Capture the cell that displays the provided text and extract its (X, Y) central coordinate. 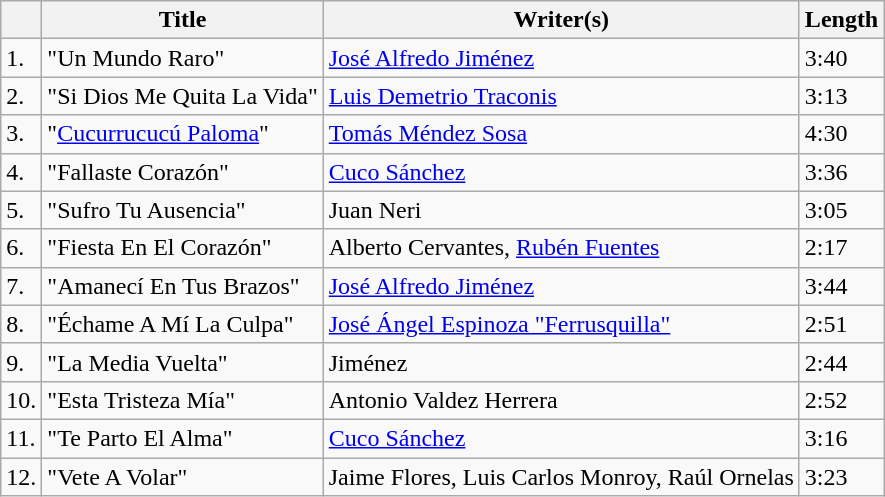
3:05 (841, 210)
3:23 (841, 477)
2:51 (841, 324)
"Un Mundo Raro" (182, 58)
3. (22, 134)
Antonio Valdez Herrera (561, 400)
Luis Demetrio Traconis (561, 96)
Title (182, 20)
3:44 (841, 286)
"Échame A Mí La Culpa" (182, 324)
10. (22, 400)
Jiménez (561, 362)
Alberto Cervantes, Rubén Fuentes (561, 248)
3:40 (841, 58)
3:13 (841, 96)
"Si Dios Me Quita La Vida" (182, 96)
1. (22, 58)
"Fiesta En El Corazón" (182, 248)
"Amanecí En Tus Brazos" (182, 286)
2:52 (841, 400)
Length (841, 20)
"Esta Tristeza Mía" (182, 400)
2:17 (841, 248)
"La Media Vuelta" (182, 362)
4:30 (841, 134)
Jaime Flores, Luis Carlos Monroy, Raúl Ornelas (561, 477)
9. (22, 362)
Tomás Méndez Sosa (561, 134)
"Fallaste Corazón" (182, 172)
3:36 (841, 172)
2. (22, 96)
4. (22, 172)
11. (22, 438)
"Te Parto El Alma" (182, 438)
"Sufro Tu Ausencia" (182, 210)
6. (22, 248)
7. (22, 286)
8. (22, 324)
Writer(s) (561, 20)
Juan Neri (561, 210)
2:44 (841, 362)
5. (22, 210)
"Cucurrucucú Paloma" (182, 134)
"Vete A Volar" (182, 477)
12. (22, 477)
José Ángel Espinoza "Ferrusquilla" (561, 324)
3:16 (841, 438)
